Return the [X, Y] coordinate for the center point of the cell that contains the specified text.  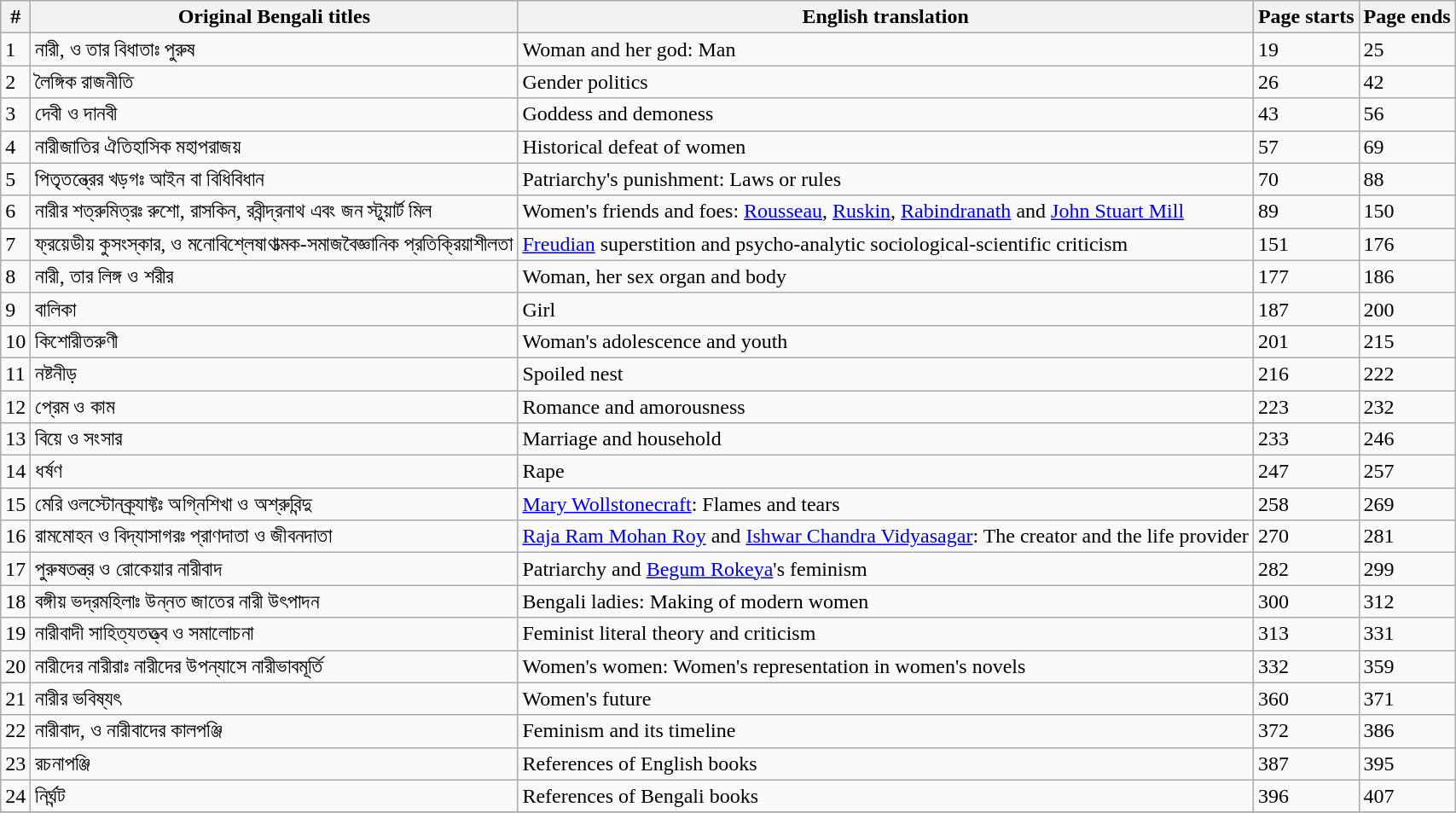
নারী, ও তার বিধাতাঃ পুরুষ [275, 49]
রচনাপঞ্জি [275, 764]
Patriarchy and Begum Rokeya's feminism [885, 569]
360 [1306, 699]
নারীজাতির ঐতিহাসিক মহাপরাজয় [275, 147]
Goddess and demoness [885, 114]
223 [1306, 407]
প্রেম ও কাম [275, 407]
233 [1306, 439]
Patriarchy's punishment: Laws or rules [885, 179]
5 [15, 179]
Freudian superstition and psycho-analytic sociological-scientific criticism [885, 244]
পিতৃতন্ত্রের খড়গঃ আইন বা বিধিবিধান [275, 179]
22 [15, 731]
89 [1306, 212]
পুরুষতন্ত্র ও রোকেয়ার নারীবাদ [275, 569]
Raja Ram Mohan Roy and Ishwar Chandra Vidyasagar: The creator and the life provider [885, 537]
176 [1407, 244]
387 [1306, 764]
23 [15, 764]
15 [15, 504]
88 [1407, 179]
395 [1407, 764]
9 [15, 309]
Original Bengali titles [275, 17]
407 [1407, 796]
13 [15, 439]
নারীদের নারীরাঃ নারীদের উপন্যাসে নারীভাবমূর্তি [275, 666]
70 [1306, 179]
216 [1306, 374]
Marriage and household [885, 439]
232 [1407, 407]
18 [15, 601]
নারীর ভবিষ্যৎ [275, 699]
396 [1306, 796]
300 [1306, 601]
10 [15, 341]
বালিকা [275, 309]
215 [1407, 341]
নষ্টনীড় [275, 374]
বিয়ে ও সংসার [275, 439]
151 [1306, 244]
21 [15, 699]
177 [1306, 276]
Woman and her god: Man [885, 49]
299 [1407, 569]
Women's future [885, 699]
359 [1407, 666]
Historical defeat of women [885, 147]
14 [15, 472]
2 [15, 82]
282 [1306, 569]
312 [1407, 601]
Feminist literal theory and criticism [885, 634]
Feminism and its timeline [885, 731]
331 [1407, 634]
1 [15, 49]
257 [1407, 472]
লৈঙ্গিক রাজনীতি [275, 82]
Woman, her sex organ and body [885, 276]
বঙ্গীয় ভদ্রমহিলাঃ উন্নত জাতের নারী উৎপাদন [275, 601]
281 [1407, 537]
Women's women: Women's representation in women's novels [885, 666]
নারীবাদ, ও নারীবাদের কালপঞ্জি [275, 731]
References of Bengali books [885, 796]
8 [15, 276]
187 [1306, 309]
Spoiled nest [885, 374]
Woman's adolescence and youth [885, 341]
3 [15, 114]
57 [1306, 147]
16 [15, 537]
69 [1407, 147]
258 [1306, 504]
Rape [885, 472]
ফ্রয়েডীয় কুসংস্কার, ও মনোবিশ্লেষাণাত্মক-সমাজবৈজ্ঞানিক প্রতিক্রিয়াশীলতা [275, 244]
371 [1407, 699]
Girl [885, 309]
42 [1407, 82]
222 [1407, 374]
201 [1306, 341]
# [15, 17]
56 [1407, 114]
20 [15, 666]
332 [1306, 666]
386 [1407, 731]
ধর্ষণ [275, 472]
Gender politics [885, 82]
Women's friends and foes: Rousseau, Ruskin, Rabindranath and John Stuart Mill [885, 212]
186 [1407, 276]
Page ends [1407, 17]
270 [1306, 537]
নির্ঘন্ট [275, 796]
নারীর শত্রুমিত্রঃ রুশো, রাসকিন, রবীন্দ্রনাথ এবং জন স্টুয়ার্ট মিল [275, 212]
247 [1306, 472]
372 [1306, 731]
দেবী ও দানবী [275, 114]
Page starts [1306, 17]
269 [1407, 504]
মেরি ওলস্টোনক্র্যাফ্টঃ অগ্নিশিখা ও অশ্রুবিন্দু [275, 504]
43 [1306, 114]
Bengali ladies: Making of modern women [885, 601]
English translation [885, 17]
4 [15, 147]
200 [1407, 309]
নারী, তার লিঙ্গ ও শরীর [275, 276]
নারীবাদী সাহিত্যতত্ত্ব ও সমালোচনা [275, 634]
6 [15, 212]
313 [1306, 634]
24 [15, 796]
246 [1407, 439]
References of English books [885, 764]
রামমোহন ও বিদ্যাসাগরঃ প্রাণদাতা ও জীবনদাতা [275, 537]
11 [15, 374]
25 [1407, 49]
26 [1306, 82]
কিশোরীতরুণী [275, 341]
150 [1407, 212]
7 [15, 244]
12 [15, 407]
Romance and amorousness [885, 407]
17 [15, 569]
Mary Wollstonecraft: Flames and tears [885, 504]
